Detect which cell encompasses the target text, then output its [X, Y] center coordinate. 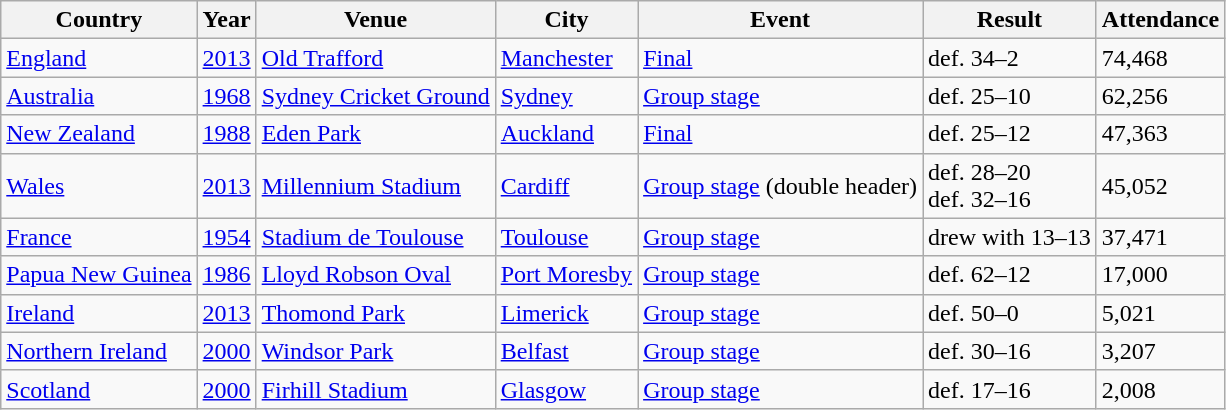
Scotland [99, 389]
45,052 [1160, 186]
Cardiff [566, 186]
France [99, 237]
Wales [99, 186]
74,468 [1160, 58]
Event [780, 20]
1968 [226, 96]
Limerick [566, 313]
Sydney Cricket Ground [376, 96]
62,256 [1160, 96]
2,008 [1160, 389]
Port Moresby [566, 275]
Glasgow [566, 389]
Belfast [566, 351]
Thomond Park [376, 313]
Windsor Park [376, 351]
Result [1010, 20]
Papua New Guinea [99, 275]
City [566, 20]
def. 25–10 [1010, 96]
3,207 [1160, 351]
Attendance [1160, 20]
Australia [99, 96]
1954 [226, 237]
5,021 [1160, 313]
Group stage (double header) [780, 186]
Year [226, 20]
Auckland [566, 134]
England [99, 58]
Millennium Stadium [376, 186]
New Zealand [99, 134]
Country [99, 20]
Ireland [99, 313]
Eden Park [376, 134]
1986 [226, 275]
47,363 [1160, 134]
17,000 [1160, 275]
Manchester [566, 58]
Firhill Stadium [376, 389]
Northern Ireland [99, 351]
Lloyd Robson Oval [376, 275]
Old Trafford [376, 58]
drew with 13–13 [1010, 237]
Toulouse [566, 237]
Stadium de Toulouse [376, 237]
1988 [226, 134]
Venue [376, 20]
def. 30–16 [1010, 351]
def. 34–2 [1010, 58]
def. 28–20 def. 32–16 [1010, 186]
def. 25–12 [1010, 134]
def. 50–0 [1010, 313]
Sydney [566, 96]
37,471 [1160, 237]
def. 62–12 [1010, 275]
def. 17–16 [1010, 389]
